Search for the cell housing the specified text and yield its (x, y) center coordinate. 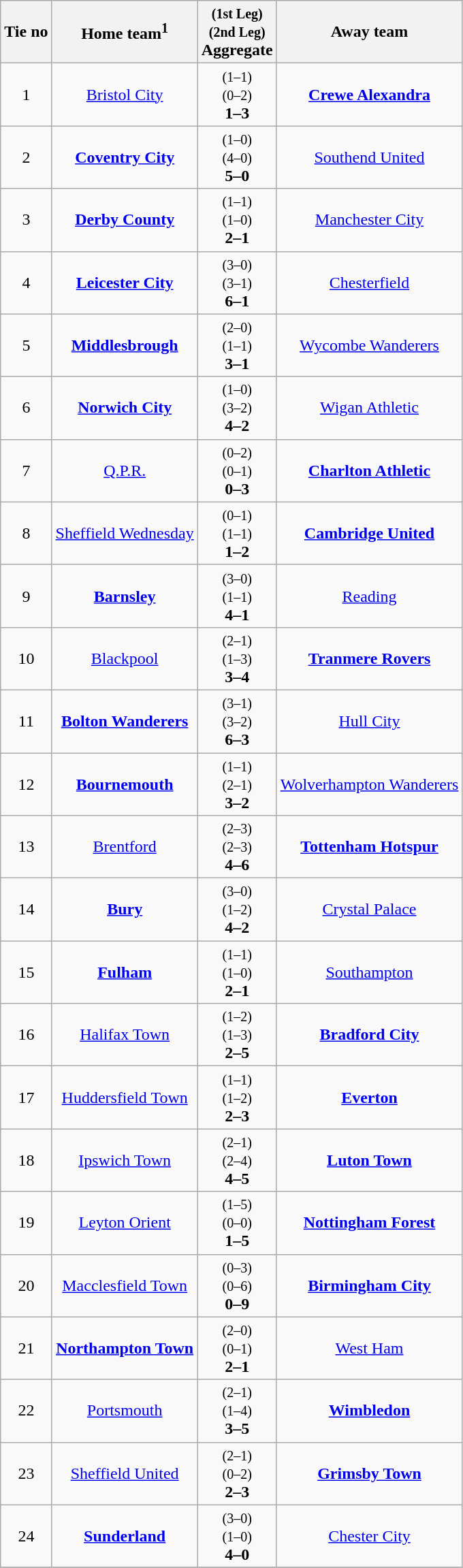
Luton Town (369, 1160)
5 (26, 345)
Tranmere Rovers (369, 658)
Chester City (369, 1536)
Home team1 (125, 32)
Sheffield United (125, 1473)
Birmingham City (369, 1285)
Ipswich Town (125, 1160)
Macclesfield Town (125, 1285)
(1st Leg) (2nd Leg) Aggregate (237, 32)
2 (26, 157)
20 (26, 1285)
Crystal Palace (369, 910)
(1–2) (1–3) 2–5 (237, 1035)
(3–0) (1–2) 4–2 (237, 910)
Nottingham Forest (369, 1223)
(0–2) (0–1) 0–3 (237, 470)
13 (26, 847)
Barnsley (125, 596)
9 (26, 596)
(2–1) (2–4) 4–5 (237, 1160)
Away team (369, 32)
West Ham (369, 1348)
(2–0) (1–1) 3–1 (237, 345)
Norwich City (125, 408)
18 (26, 1160)
(2–1) (1–3) 3–4 (237, 658)
Bolton Wanderers (125, 721)
(1–0) (3–2) 4–2 (237, 408)
16 (26, 1035)
Southend United (369, 157)
Sunderland (125, 1536)
3 (26, 220)
(3–0) (1–1) 4–1 (237, 596)
(1–1) (2–1) 3–2 (237, 784)
(0–3) (0–6) 0–9 (237, 1285)
Huddersfield Town (125, 1098)
Blackpool (125, 658)
Middlesbrough (125, 345)
11 (26, 721)
Wigan Athletic (369, 408)
(0–1) (1–1) 1–2 (237, 533)
6 (26, 408)
(3–0) (1–0) 4–0 (237, 1536)
15 (26, 972)
Charlton Athletic (369, 470)
Derby County (125, 220)
23 (26, 1473)
Northampton Town (125, 1348)
Bradford City (369, 1035)
Crewe Alexandra (369, 95)
Southampton (369, 972)
Wolverhampton Wanderers (369, 784)
(2–3) (2–3) 4–6 (237, 847)
12 (26, 784)
22 (26, 1411)
17 (26, 1098)
Chesterfield (369, 283)
Halifax Town (125, 1035)
Hull City (369, 721)
Bury (125, 910)
Coventry City (125, 157)
Leicester City (125, 283)
24 (26, 1536)
Fulham (125, 972)
(1–5) (0–0) 1–5 (237, 1223)
19 (26, 1223)
Brentford (125, 847)
8 (26, 533)
Cambridge United (369, 533)
Leyton Orient (125, 1223)
1 (26, 95)
(1–0) (4–0) 5–0 (237, 157)
(2–0) (0–1) 2–1 (237, 1348)
14 (26, 910)
(1–1) (0–2) 1–3 (237, 95)
Everton (369, 1098)
Bristol City (125, 95)
Sheffield Wednesday (125, 533)
Bournemouth (125, 784)
(3–0) (3–1) 6–1 (237, 283)
Q.P.R. (125, 470)
(2–1) (0–2) 2–3 (237, 1473)
Tie no (26, 32)
7 (26, 470)
4 (26, 283)
Portsmouth (125, 1411)
10 (26, 658)
21 (26, 1348)
Wimbledon (369, 1411)
Manchester City (369, 220)
(2–1) (1–4) 3–5 (237, 1411)
Grimsby Town (369, 1473)
Tottenham Hotspur (369, 847)
(1–1) (1–2) 2–3 (237, 1098)
(3–1) (3–2) 6–3 (237, 721)
Wycombe Wanderers (369, 345)
Reading (369, 596)
